Return the (x, y) coordinate for the center point of the cell that contains the specified text.  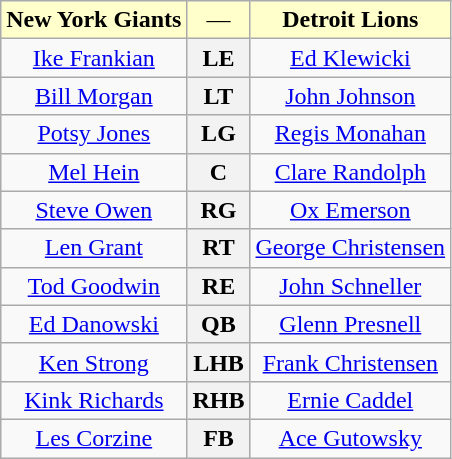
LHB (218, 362)
John Johnson (350, 96)
Ike Frankian (94, 58)
New York Giants (94, 20)
John Schneller (350, 286)
Frank Christensen (350, 362)
QB (218, 324)
C (218, 172)
Glenn Presnell (350, 324)
LT (218, 96)
Mel Hein (94, 172)
Ox Emerson (350, 210)
Potsy Jones (94, 134)
— (218, 20)
LE (218, 58)
RT (218, 248)
FB (218, 438)
Ace Gutowsky (350, 438)
Len Grant (94, 248)
Bill Morgan (94, 96)
Regis Monahan (350, 134)
RHB (218, 400)
Les Corzine (94, 438)
Clare Randolph (350, 172)
George Christensen (350, 248)
Ernie Caddel (350, 400)
LG (218, 134)
Detroit Lions (350, 20)
Steve Owen (94, 210)
Ed Klewicki (350, 58)
Ken Strong (94, 362)
Kink Richards (94, 400)
Tod Goodwin (94, 286)
Ed Danowski (94, 324)
RG (218, 210)
RE (218, 286)
